Return (X, Y) of the center of cell containing provided text 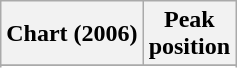
Peak position (189, 34)
Chart (2006) (72, 34)
